Scan for the cell matching the given text and deliver its [X, Y] coordinate at center. 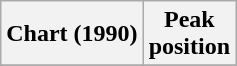
Peakposition [189, 34]
Chart (1990) [72, 34]
